Return (x, y) of the center of cell containing provided text 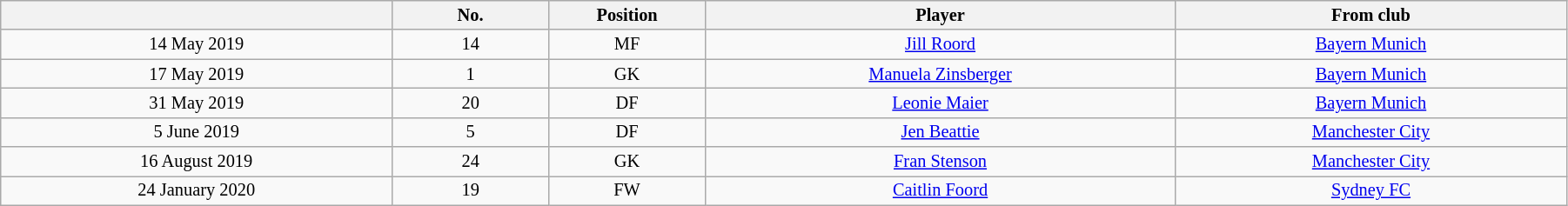
No. (471, 15)
31 May 2019 (197, 103)
Manuela Zinsberger (941, 74)
From club (1371, 15)
14 (471, 44)
Caitlin Foord (941, 190)
Jen Beattie (941, 132)
5 (471, 132)
17 May 2019 (197, 74)
5 June 2019 (197, 132)
Fran Stenson (941, 162)
20 (471, 103)
14 May 2019 (197, 44)
24 January 2020 (197, 190)
Sydney FC (1371, 190)
Leonie Maier (941, 103)
MF (627, 44)
Position (627, 15)
19 (471, 190)
24 (471, 162)
1 (471, 74)
Jill Roord (941, 44)
FW (627, 190)
16 August 2019 (197, 162)
Player (941, 15)
